Extract the [X, Y] coordinate from the center of the cell holding the provided text.  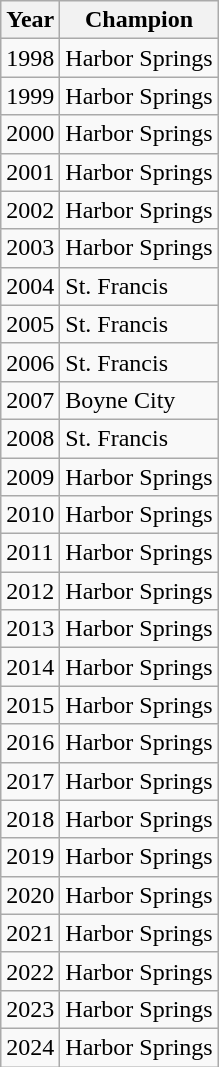
2009 [30, 477]
2019 [30, 857]
2020 [30, 895]
Boyne City [139, 400]
2005 [30, 324]
2011 [30, 553]
2022 [30, 971]
Champion [139, 20]
2015 [30, 705]
2000 [30, 134]
1998 [30, 58]
2016 [30, 743]
1999 [30, 96]
Year [30, 20]
2003 [30, 248]
2010 [30, 515]
2013 [30, 629]
2021 [30, 933]
2002 [30, 210]
2001 [30, 172]
2004 [30, 286]
2023 [30, 1009]
2007 [30, 400]
2014 [30, 667]
2006 [30, 362]
2008 [30, 438]
2017 [30, 781]
2012 [30, 591]
2024 [30, 1047]
2018 [30, 819]
